Search for the cell housing the specified text and yield its (x, y) center coordinate. 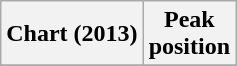
Chart (2013) (72, 34)
Peakposition (189, 34)
